Return [x, y] of the center of cell containing provided text 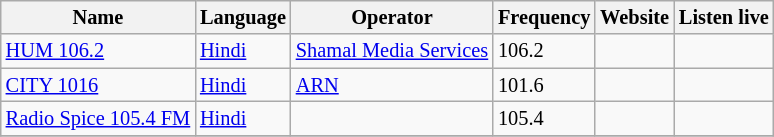
Listen live [724, 17]
Website [634, 17]
Shamal Media Services [392, 51]
Name [98, 17]
Frequency [544, 17]
105.4 [544, 118]
HUM 106.2 [98, 51]
Operator [392, 17]
101.6 [544, 85]
ARN [392, 85]
106.2 [544, 51]
CITY 1016 [98, 85]
Language [243, 17]
Radio Spice 105.4 FM [98, 118]
